Detect which cell encompasses the target text, then output its (X, Y) center coordinate. 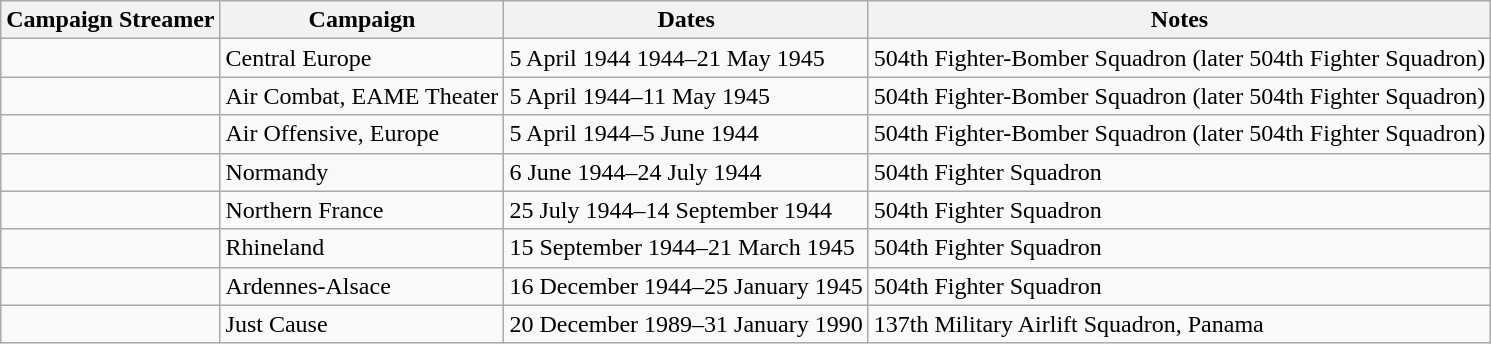
Air Offensive, Europe (362, 134)
5 April 1944–5 June 1944 (686, 134)
Notes (1179, 20)
Campaign (362, 20)
16 December 1944–25 January 1945 (686, 286)
Ardennes-Alsace (362, 286)
5 April 1944 1944–21 May 1945 (686, 58)
20 December 1989–31 January 1990 (686, 324)
Northern France (362, 210)
15 September 1944–21 March 1945 (686, 248)
Rhineland (362, 248)
Campaign Streamer (110, 20)
5 April 1944–11 May 1945 (686, 96)
6 June 1944–24 July 1944 (686, 172)
137th Military Airlift Squadron, Panama (1179, 324)
25 July 1944–14 September 1944 (686, 210)
Normandy (362, 172)
Central Europe (362, 58)
Just Cause (362, 324)
Air Combat, EAME Theater (362, 96)
Dates (686, 20)
